Pinpoint the cell where the given text exists, returning its (X, Y) midpoint coordinate. 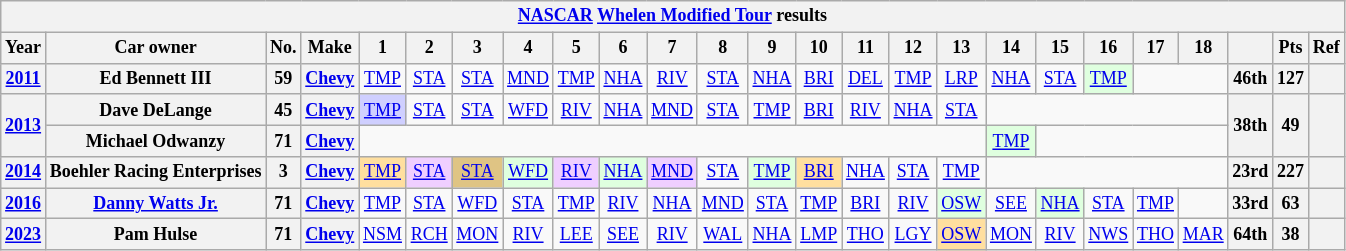
8 (722, 48)
59 (284, 78)
227 (1291, 172)
17 (1156, 48)
LGY (913, 234)
12 (913, 48)
18 (1203, 48)
64th (1250, 234)
49 (1291, 125)
Danny Watts Jr. (155, 204)
RCH (429, 234)
45 (284, 110)
11 (866, 48)
38th (1250, 125)
Pts (1291, 48)
33rd (1250, 204)
15 (1060, 48)
5 (576, 48)
2011 (24, 78)
NASCAR Whelen Modified Tour results (672, 16)
16 (1108, 48)
127 (1291, 78)
63 (1291, 204)
1 (383, 48)
4 (528, 48)
Michael Odwanzy (155, 140)
Ref (1326, 48)
MAR (1203, 234)
2 (429, 48)
Boehler Racing Enterprises (155, 172)
Pam Hulse (155, 234)
NWS (1108, 234)
2016 (24, 204)
10 (819, 48)
7 (672, 48)
DEL (866, 78)
Ed Bennett III (155, 78)
LEE (576, 234)
Year (24, 48)
14 (1012, 48)
13 (962, 48)
2023 (24, 234)
Dave DeLange (155, 110)
No. (284, 48)
46th (1250, 78)
6 (623, 48)
9 (772, 48)
Car owner (155, 48)
2014 (24, 172)
NSM (383, 234)
WAL (722, 234)
LMP (819, 234)
2013 (24, 125)
23rd (1250, 172)
LRP (962, 78)
Make (330, 48)
38 (1291, 234)
